Scan for the cell matching the given text and deliver its (X, Y) coordinate at center. 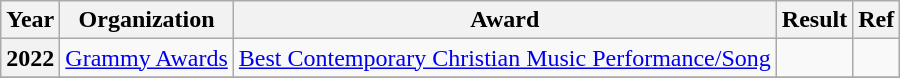
Organization (147, 20)
2022 (30, 58)
Ref (876, 20)
Grammy Awards (147, 58)
Year (30, 20)
Result (814, 20)
Best Contemporary Christian Music Performance/Song (504, 58)
Award (504, 20)
